For the text-containing cell, return its midpoint in (X, Y) coordinate format. 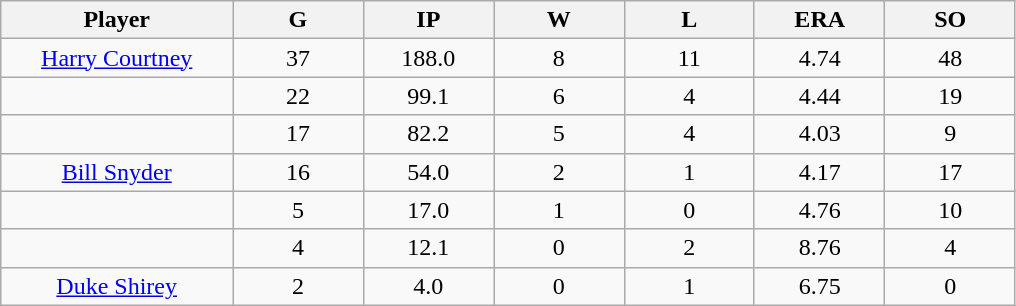
12.1 (428, 248)
Player (117, 20)
99.1 (428, 96)
4.44 (819, 96)
9 (950, 134)
37 (298, 58)
19 (950, 96)
10 (950, 210)
Bill Snyder (117, 172)
6.75 (819, 286)
22 (298, 96)
48 (950, 58)
8.76 (819, 248)
4.76 (819, 210)
G (298, 20)
16 (298, 172)
SO (950, 20)
ERA (819, 20)
Duke Shirey (117, 286)
Harry Courtney (117, 58)
11 (689, 58)
17.0 (428, 210)
4.17 (819, 172)
54.0 (428, 172)
4.03 (819, 134)
6 (559, 96)
IP (428, 20)
L (689, 20)
188.0 (428, 58)
4.0 (428, 286)
8 (559, 58)
W (559, 20)
82.2 (428, 134)
4.74 (819, 58)
